Determine the (x, y) coordinate at the center of the cell enclosing the given text.  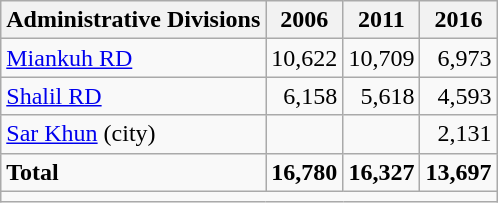
10,709 (382, 58)
Miankuh RD (134, 58)
Total (134, 172)
2011 (382, 20)
16,780 (304, 172)
6,158 (304, 96)
16,327 (382, 172)
6,973 (458, 58)
4,593 (458, 96)
2,131 (458, 134)
Sar Khun (city) (134, 134)
2016 (458, 20)
Administrative Divisions (134, 20)
10,622 (304, 58)
Shalil RD (134, 96)
2006 (304, 20)
13,697 (458, 172)
5,618 (382, 96)
